For the text-containing cell, return its midpoint in (x, y) coordinate format. 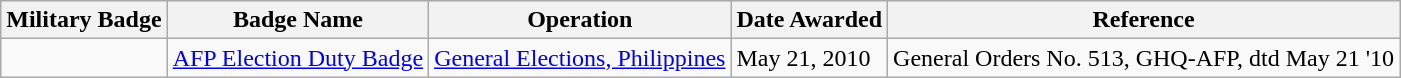
Reference (1144, 20)
May 21, 2010 (810, 58)
Operation (580, 20)
AFP Election Duty Badge (298, 58)
Military Badge (84, 20)
Date Awarded (810, 20)
General Elections, Philippines (580, 58)
General Orders No. 513, GHQ-AFP, dtd May 21 '10 (1144, 58)
Badge Name (298, 20)
